Determine the (x, y) coordinate at the center of the cell enclosing the given text.  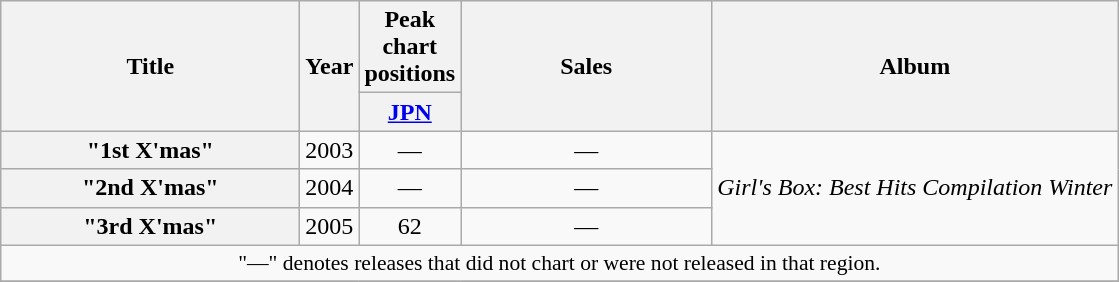
Album (915, 66)
JPN (410, 112)
Year (330, 66)
Peak chart positions (410, 47)
Sales (586, 66)
Girl's Box: Best Hits Compilation Winter (915, 188)
62 (410, 226)
"3rd X'mas" (150, 226)
2005 (330, 226)
2004 (330, 188)
Title (150, 66)
"2nd X'mas" (150, 188)
"—" denotes releases that did not chart or were not released in that region. (560, 263)
"1st X'mas" (150, 150)
2003 (330, 150)
